Capture the cell that displays the provided text and extract its (x, y) central coordinate. 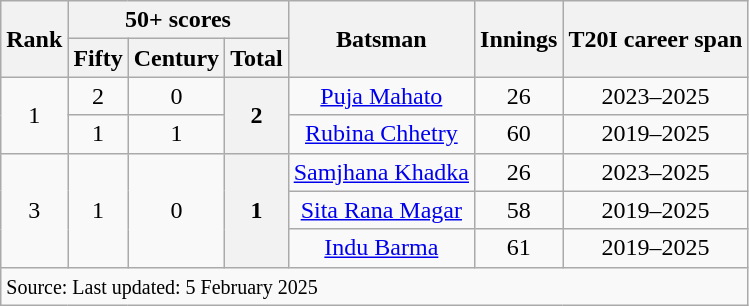
Source: Last updated: 5 February 2025 (374, 286)
Samjhana Khadka (381, 172)
60 (519, 134)
61 (519, 248)
Rubina Chhetry (381, 134)
Fifty (98, 58)
Total (257, 58)
Innings (519, 39)
Indu Barma (381, 248)
Rank (34, 39)
Century (176, 58)
T20I career span (656, 39)
Batsman (381, 39)
Puja Mahato (381, 96)
Sita Rana Magar (381, 210)
58 (519, 210)
50+ scores (178, 20)
3 (34, 210)
